Return [X, Y] of the center of cell containing provided text 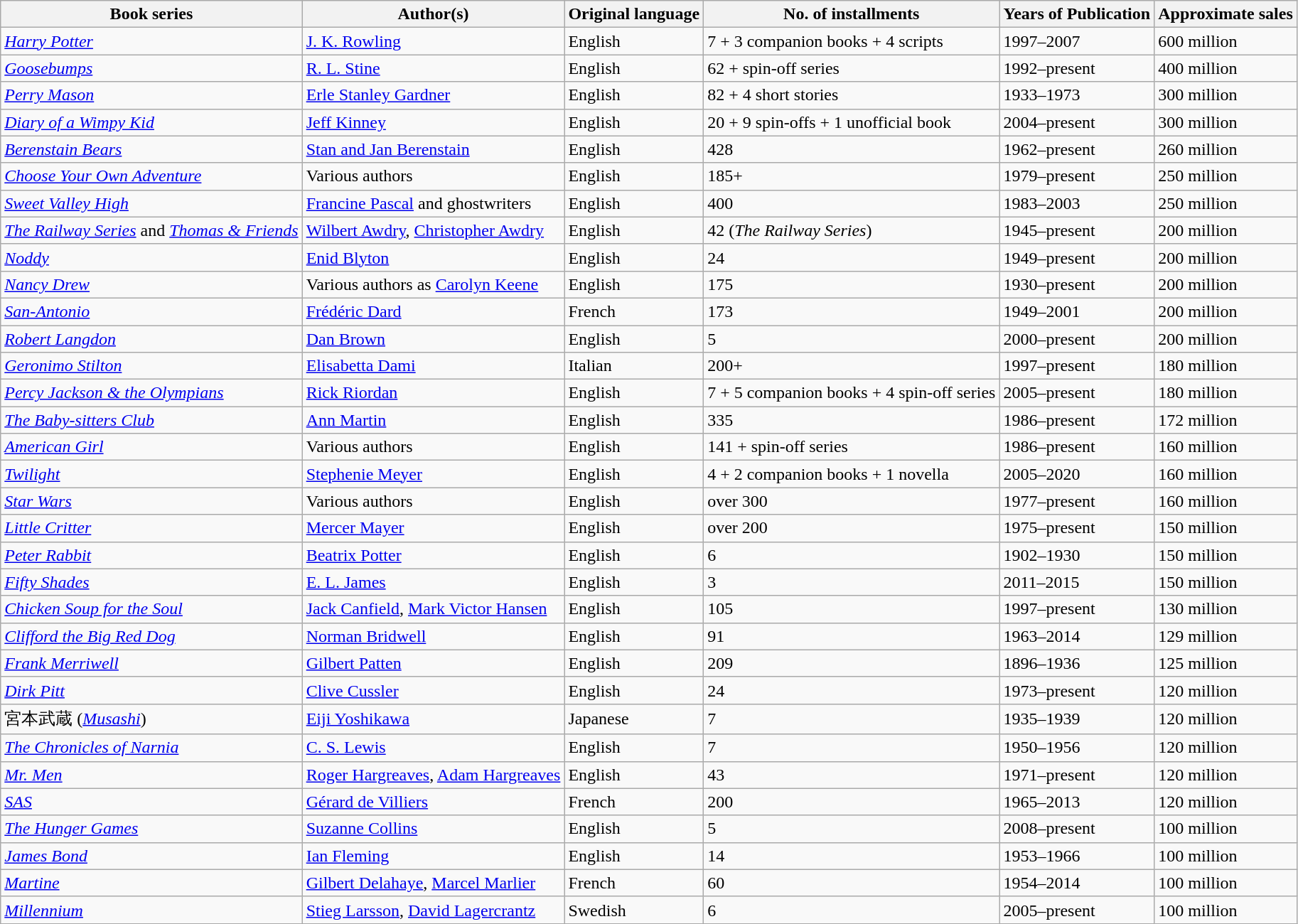
Gilbert Patten [434, 663]
over 200 [852, 528]
200+ [852, 366]
Percy Jackson & the Olympians [151, 393]
Various authors as Carolyn Keene [434, 284]
Choose Your Own Adventure [151, 176]
1971–present [1077, 775]
105 [852, 609]
Perry Mason [151, 95]
Enid Blyton [434, 257]
Dan Brown [434, 339]
Stan and Jan Berenstain [434, 149]
62 + spin-off series [852, 68]
1930–present [1077, 284]
Gilbert Delahaye, Marcel Marlier [434, 883]
428 [852, 149]
Nancy Drew [151, 284]
Italian [634, 366]
2004–present [1077, 122]
1983–2003 [1077, 203]
400 [852, 203]
Mr. Men [151, 775]
209 [852, 663]
Japanese [634, 719]
Peter Rabbit [151, 555]
4 + 2 companion books + 1 novella [852, 474]
Jack Canfield, Mark Victor Hansen [434, 609]
E. L. James [434, 582]
宮本武蔵 (Musashi) [151, 719]
1973–present [1077, 690]
2000–present [1077, 339]
1979–present [1077, 176]
1896–1936 [1077, 663]
129 million [1225, 636]
260 million [1225, 149]
Author(s) [434, 14]
1997–2007 [1077, 41]
1949–2001 [1077, 311]
172 million [1225, 420]
1975–present [1077, 528]
2008–present [1077, 829]
Little Critter [151, 528]
43 [852, 775]
The Baby-sitters Club [151, 420]
Ann Martin [434, 420]
Suzanne Collins [434, 829]
Book series [151, 14]
175 [852, 284]
Martine [151, 883]
R. L. Stine [434, 68]
173 [852, 311]
Frédéric Dard [434, 311]
Ian Fleming [434, 856]
Swedish [634, 910]
The Railway Series and Thomas & Friends [151, 230]
Francine Pascal and ghostwriters [434, 203]
J. K. Rowling [434, 41]
1933–1973 [1077, 95]
1935–1939 [1077, 719]
1950–1956 [1077, 748]
Twilight [151, 474]
82 + 4 short stories [852, 95]
Approximate sales [1225, 14]
Frank Merriwell [151, 663]
Sweet Valley High [151, 203]
3 [852, 582]
Harry Potter [151, 41]
1953–1966 [1077, 856]
1954–2014 [1077, 883]
Diary of a Wimpy Kid [151, 122]
over 300 [852, 501]
Robert Langdon [151, 339]
130 million [1225, 609]
James Bond [151, 856]
Chicken Soup for the Soul [151, 609]
14 [852, 856]
Gérard de Villiers [434, 802]
Millennium [151, 910]
91 [852, 636]
1965–2013 [1077, 802]
60 [852, 883]
200 [852, 802]
The Chronicles of Narnia [151, 748]
7 + 3 companion books + 4 scripts [852, 41]
141 + spin-off series [852, 447]
2005–2020 [1077, 474]
1945–present [1077, 230]
SAS [151, 802]
Noddy [151, 257]
No. of installments [852, 14]
Elisabetta Dami [434, 366]
Geronimo Stilton [151, 366]
Berenstain Bears [151, 149]
Erle Stanley Gardner [434, 95]
Eiji Yoshikawa [434, 719]
Stieg Larsson, David Lagercrantz [434, 910]
Mercer Mayer [434, 528]
Wilbert Awdry, Christopher Awdry [434, 230]
Stephenie Meyer [434, 474]
1963–2014 [1077, 636]
Dirk Pitt [151, 690]
Roger Hargreaves, Adam Hargreaves [434, 775]
C. S. Lewis [434, 748]
Clive Cussler [434, 690]
1949–present [1077, 257]
Years of Publication [1077, 14]
2011–2015 [1077, 582]
Original language [634, 14]
42 (The Railway Series) [852, 230]
185+ [852, 176]
Clifford the Big Red Dog [151, 636]
Star Wars [151, 501]
125 million [1225, 663]
The Hunger Games [151, 829]
San-Antonio [151, 311]
600 million [1225, 41]
1977–present [1077, 501]
400 million [1225, 68]
20 + 9 spin-offs + 1 unofficial book [852, 122]
Beatrix Potter [434, 555]
1992–present [1077, 68]
Rick Riordan [434, 393]
7 + 5 companion books + 4 spin-off series [852, 393]
335 [852, 420]
1962–present [1077, 149]
Fifty Shades [151, 582]
Norman Bridwell [434, 636]
Goosebumps [151, 68]
Jeff Kinney [434, 122]
American Girl [151, 447]
1902–1930 [1077, 555]
